Determine the [X, Y] coordinate at the center of the cell enclosing the given text.  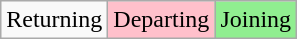
Departing [162, 20]
Returning [54, 20]
Joining [256, 20]
